Search for the cell housing the specified text and yield its [x, y] center coordinate. 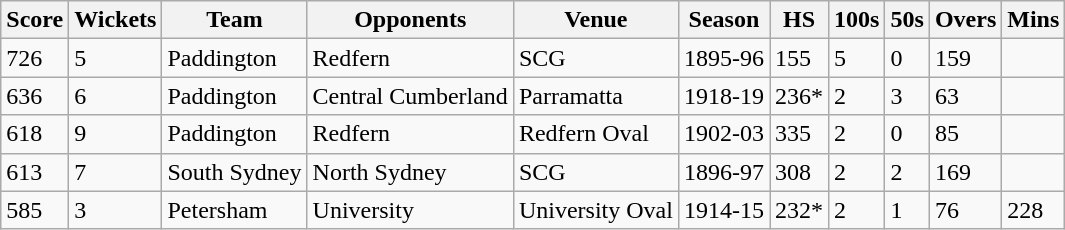
335 [800, 134]
618 [35, 134]
1918-19 [724, 96]
63 [965, 96]
726 [35, 58]
228 [1034, 210]
HS [800, 20]
85 [965, 134]
Redfern Oval [596, 134]
236* [800, 96]
308 [800, 172]
Parramatta [596, 96]
Overs [965, 20]
Score [35, 20]
159 [965, 58]
585 [35, 210]
1896-97 [724, 172]
7 [116, 172]
636 [35, 96]
Opponents [410, 20]
Venue [596, 20]
Central Cumberland [410, 96]
University [410, 210]
Petersham [234, 210]
University Oval [596, 210]
6 [116, 96]
169 [965, 172]
155 [800, 58]
50s [907, 20]
1902-03 [724, 134]
North Sydney [410, 172]
1914-15 [724, 210]
Team [234, 20]
1895-96 [724, 58]
613 [35, 172]
South Sydney [234, 172]
1 [907, 210]
232* [800, 210]
Season [724, 20]
Mins [1034, 20]
9 [116, 134]
Wickets [116, 20]
100s [857, 20]
76 [965, 210]
